Return (x, y) of the center of cell containing provided text 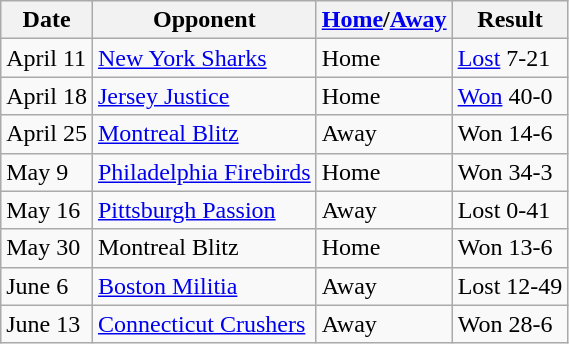
Boston Militia (204, 286)
Philadelphia Firebirds (204, 172)
Won 34-3 (510, 172)
Won 40-0 (510, 96)
April 25 (47, 134)
Jersey Justice (204, 96)
Won 28-6 (510, 324)
June 13 (47, 324)
May 9 (47, 172)
Lost 7-21 (510, 58)
May 30 (47, 248)
April 18 (47, 96)
Opponent (204, 20)
Date (47, 20)
New York Sharks (204, 58)
May 16 (47, 210)
Pittsburgh Passion (204, 210)
April 11 (47, 58)
Lost 12-49 (510, 286)
Result (510, 20)
June 6 (47, 286)
Won 13-6 (510, 248)
Lost 0-41 (510, 210)
Won 14-6 (510, 134)
Home/Away (384, 20)
Connecticut Crushers (204, 324)
